Locate the cell with the specified text and output its [x, y] center coordinate. 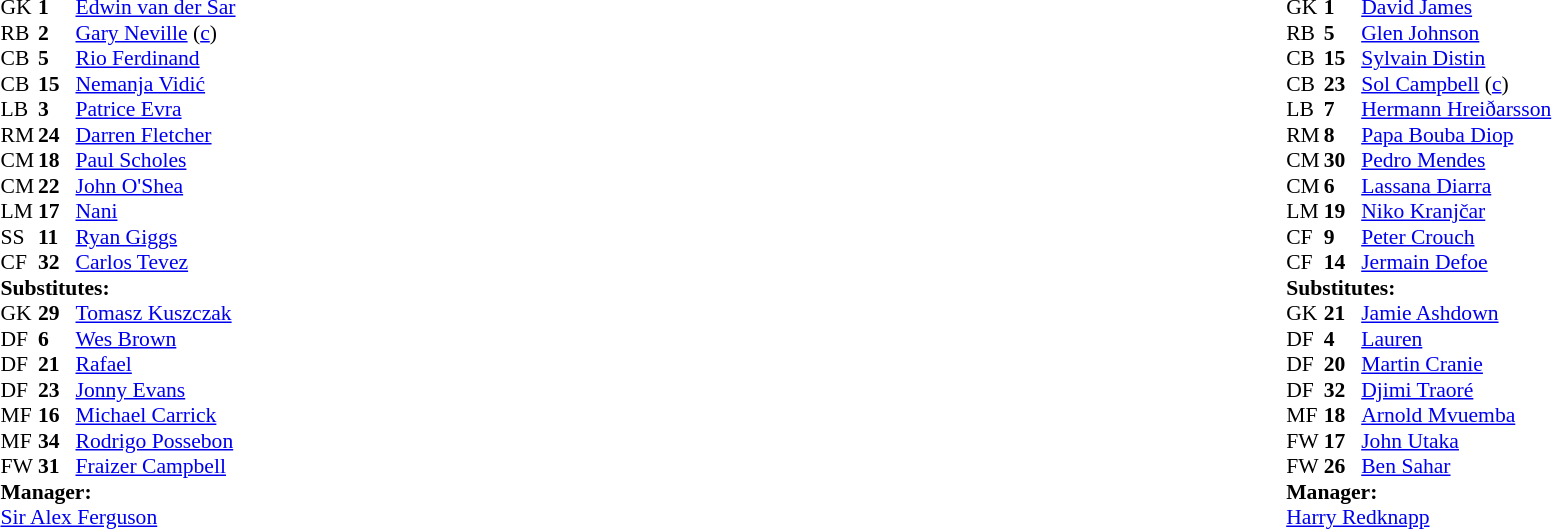
11 [57, 237]
Nemanja Vidić [156, 84]
Jamie Ashdown [1456, 313]
26 [1343, 467]
3 [57, 109]
9 [1343, 237]
4 [1343, 339]
Hermann Hreiðarsson [1456, 109]
Sol Campbell (c) [1456, 84]
2 [57, 33]
Papa Bouba Diop [1456, 135]
16 [57, 415]
34 [57, 441]
24 [57, 135]
Sylvain Distin [1456, 59]
Peter Crouch [1456, 237]
20 [1343, 365]
Rafael [156, 365]
30 [1343, 161]
Fraizer Campbell [156, 467]
Rodrigo Possebon [156, 441]
7 [1343, 109]
John O'Shea [156, 186]
Djimi Traoré [1456, 390]
Tomasz Kuszczak [156, 313]
Patrice Evra [156, 109]
Michael Carrick [156, 415]
8 [1343, 135]
Jermain Defoe [1456, 263]
Wes Brown [156, 339]
Glen Johnson [1456, 33]
14 [1343, 263]
29 [57, 313]
John Utaka [1456, 441]
Ben Sahar [1456, 467]
Nani [156, 211]
Jonny Evans [156, 390]
Gary Neville (c) [156, 33]
Paul Scholes [156, 161]
Ryan Giggs [156, 237]
Darren Fletcher [156, 135]
Martin Cranie [1456, 365]
Rio Ferdinand [156, 59]
31 [57, 467]
Niko Kranjčar [1456, 211]
Pedro Mendes [1456, 161]
Lauren [1456, 339]
SS [19, 237]
Lassana Diarra [1456, 186]
22 [57, 186]
Arnold Mvuemba [1456, 415]
19 [1343, 211]
Carlos Tevez [156, 263]
